Scan for the cell matching the given text and deliver its (x, y) coordinate at center. 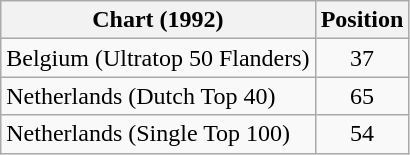
Chart (1992) (158, 20)
Belgium (Ultratop 50 Flanders) (158, 58)
Netherlands (Single Top 100) (158, 134)
54 (362, 134)
37 (362, 58)
65 (362, 96)
Position (362, 20)
Netherlands (Dutch Top 40) (158, 96)
